Detect which cell encompasses the target text, then output its (X, Y) center coordinate. 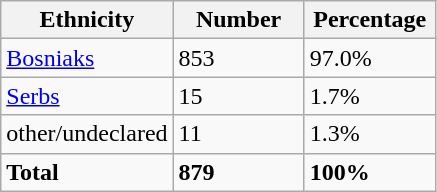
100% (370, 172)
other/undeclared (87, 134)
Bosniaks (87, 58)
97.0% (370, 58)
Ethnicity (87, 20)
Percentage (370, 20)
Total (87, 172)
1.7% (370, 96)
15 (238, 96)
1.3% (370, 134)
879 (238, 172)
853 (238, 58)
Serbs (87, 96)
Number (238, 20)
11 (238, 134)
